Capture the cell that displays the provided text and extract its [x, y] central coordinate. 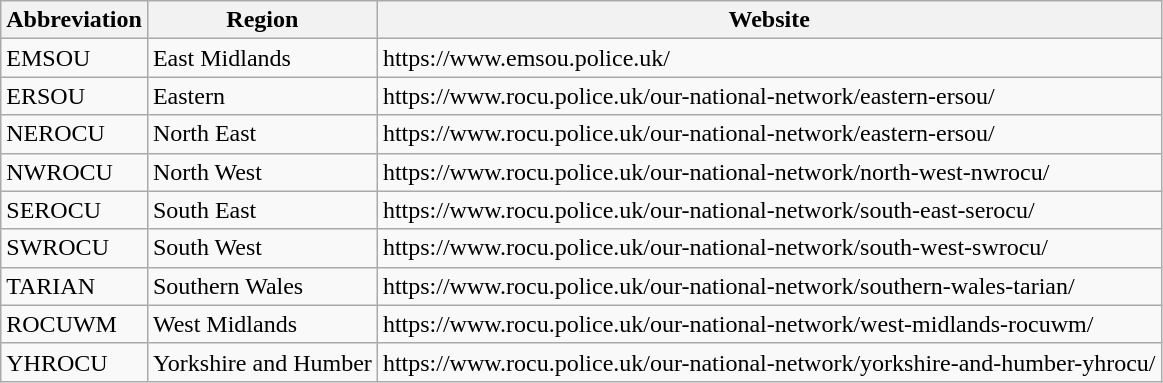
Southern Wales [262, 286]
YHROCU [74, 362]
Website [769, 20]
North West [262, 172]
NEROCU [74, 134]
Yorkshire and Humber [262, 362]
ERSOU [74, 96]
Region [262, 20]
North East [262, 134]
SEROCU [74, 210]
East Midlands [262, 58]
West Midlands [262, 324]
https://www.rocu.police.uk/our-national-network/south-west-swrocu/ [769, 248]
https://www.emsou.police.uk/ [769, 58]
Abbreviation [74, 20]
Eastern [262, 96]
https://www.rocu.police.uk/our-national-network/north-west-nwrocu/ [769, 172]
South East [262, 210]
NWROCU [74, 172]
https://www.rocu.police.uk/our-national-network/south-east-serocu/ [769, 210]
https://www.rocu.police.uk/our-national-network/yorkshire-and-humber-yhrocu/ [769, 362]
SWROCU [74, 248]
https://www.rocu.police.uk/our-national-network/west-midlands-rocuwm/ [769, 324]
TARIAN [74, 286]
EMSOU [74, 58]
ROCUWM [74, 324]
South West [262, 248]
https://www.rocu.police.uk/our-national-network/southern-wales-tarian/ [769, 286]
